Locate the cell with the specified text and output its (x, y) center coordinate. 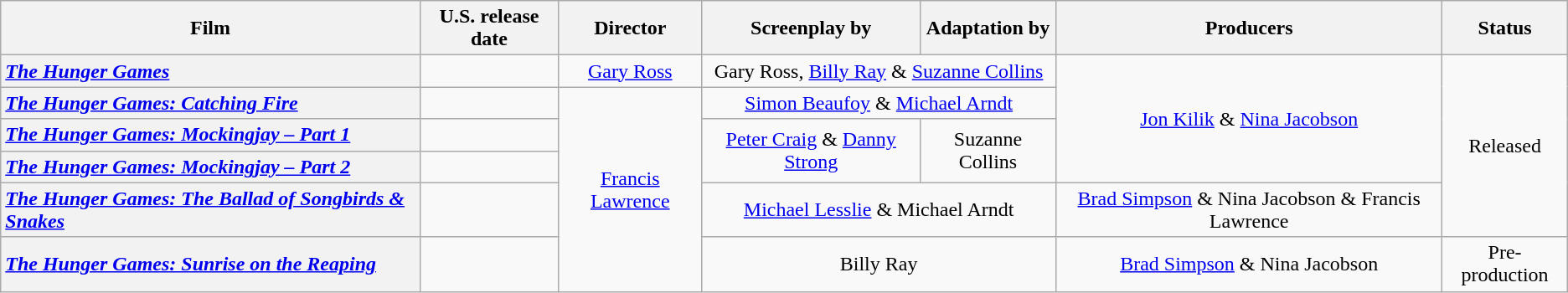
U.S. release date (489, 28)
The Hunger Games: Mockingjay – Part 2 (211, 167)
Status (1504, 28)
The Hunger Games: Mockingjay – Part 1 (211, 135)
The Hunger Games (211, 71)
Michael Lesslie & Michael Arndt (879, 209)
Francis Lawrence (630, 189)
Jon Kilik & Nina Jacobson (1249, 119)
Adaptation by (988, 28)
The Hunger Games: The Ballad of Songbirds & Snakes (211, 209)
Pre-production (1504, 265)
Film (211, 28)
Peter Craig & Danny Strong (811, 151)
Simon Beaufoy & Michael Arndt (879, 103)
Screenplay by (811, 28)
Brad Simpson & Nina Jacobson & Francis Lawrence (1249, 209)
Gary Ross, Billy Ray & Suzanne Collins (879, 71)
Suzanne Collins (988, 151)
Brad Simpson & Nina Jacobson (1249, 265)
Gary Ross (630, 71)
The Hunger Games: Catching Fire (211, 103)
Released (1504, 146)
The Hunger Games: Sunrise on the Reaping (211, 265)
Director (630, 28)
Billy Ray (879, 265)
Producers (1249, 28)
